Extract the [x, y] coordinate from the center of the cell holding the provided text.  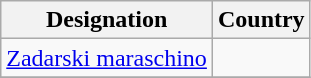
Country [261, 20]
Zadarski maraschino [107, 58]
Designation [107, 20]
